For the text-containing cell, return its midpoint in [x, y] coordinate format. 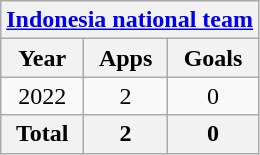
Indonesia national team [130, 20]
Apps [126, 58]
Total [42, 134]
Goals [214, 58]
2022 [42, 96]
Year [42, 58]
